Provide the [X, Y] coordinate of the cell's center where the given text is located.  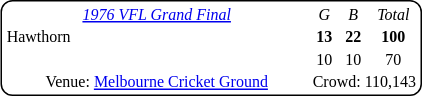
22 [353, 37]
13 [324, 37]
100 [393, 37]
Hawthorn [156, 37]
Crowd: 110,143 [364, 82]
1976 VFL Grand Final [156, 14]
Venue: Melbourne Cricket Ground [156, 82]
Total [393, 14]
G [324, 14]
70 [393, 60]
B [353, 14]
